For the text-containing cell, return its midpoint in (X, Y) coordinate format. 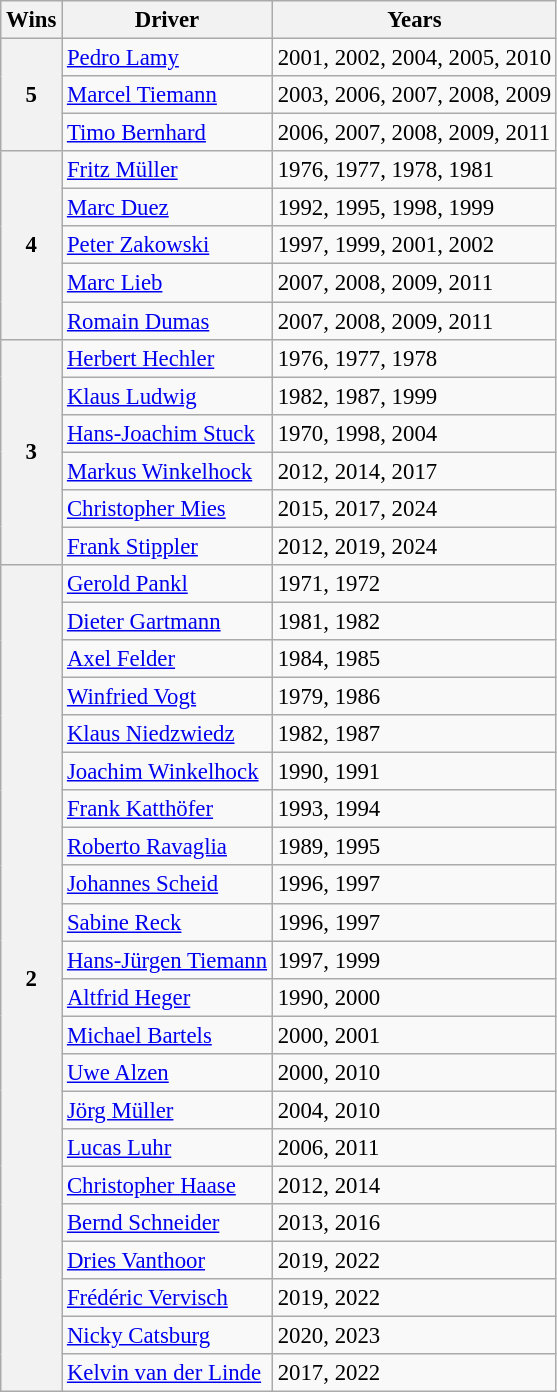
Herbert Hechler (168, 358)
4 (32, 245)
3 (32, 452)
Pedro Lamy (168, 58)
2004, 2010 (414, 1110)
Bernd Schneider (168, 1223)
2006, 2007, 2008, 2009, 2011 (414, 133)
2015, 2017, 2024 (414, 509)
Marcel Tiemann (168, 95)
Joachim Winkelhock (168, 772)
2000, 2010 (414, 1073)
Lucas Luhr (168, 1148)
Axel Felder (168, 659)
Gerold Pankl (168, 584)
Marc Duez (168, 208)
2000, 2001 (414, 1035)
Frank Stippler (168, 546)
2001, 2002, 2004, 2005, 2010 (414, 58)
Kelvin van der Linde (168, 1373)
Wins (32, 20)
1989, 1995 (414, 847)
Michael Bartels (168, 1035)
2012, 2014, 2017 (414, 471)
2 (32, 978)
5 (32, 96)
Frédéric Vervisch (168, 1298)
Jörg Müller (168, 1110)
1993, 1994 (414, 809)
Driver (168, 20)
Frank Katthöfer (168, 809)
Winfried Vogt (168, 697)
1982, 1987, 1999 (414, 396)
1976, 1977, 1978, 1981 (414, 170)
1971, 1972 (414, 584)
Romain Dumas (168, 321)
1990, 1991 (414, 772)
2012, 2014 (414, 1185)
1979, 1986 (414, 697)
Christopher Haase (168, 1185)
2013, 2016 (414, 1223)
Years (414, 20)
1992, 1995, 1998, 1999 (414, 208)
Uwe Alzen (168, 1073)
1982, 1987 (414, 734)
Timo Bernhard (168, 133)
2017, 2022 (414, 1373)
Hans-Jürgen Tiemann (168, 960)
1997, 1999, 2001, 2002 (414, 245)
Peter Zakowski (168, 245)
Markus Winkelhock (168, 471)
1990, 2000 (414, 997)
Altfrid Heger (168, 997)
1976, 1977, 1978 (414, 358)
Christopher Mies (168, 509)
1997, 1999 (414, 960)
Marc Lieb (168, 283)
1984, 1985 (414, 659)
Sabine Reck (168, 922)
Hans-Joachim Stuck (168, 433)
Klaus Niedzwiedz (168, 734)
Nicky Catsburg (168, 1336)
Dieter Gartmann (168, 621)
2003, 2006, 2007, 2008, 2009 (414, 95)
Johannes Scheid (168, 885)
1970, 1998, 2004 (414, 433)
Fritz Müller (168, 170)
2006, 2011 (414, 1148)
2012, 2019, 2024 (414, 546)
Dries Vanthoor (168, 1261)
2020, 2023 (414, 1336)
Klaus Ludwig (168, 396)
Roberto Ravaglia (168, 847)
1981, 1982 (414, 621)
